Return the [X, Y] coordinate for the center point of the cell that contains the specified text.  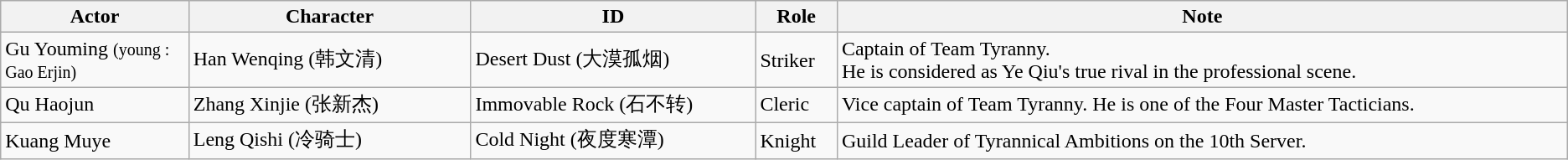
Han Wenqing (韩文清) [330, 60]
Leng Qishi (冷骑士) [330, 141]
Character [330, 17]
Qu Haojun [95, 106]
Desert Dust (大漠孤烟) [613, 60]
Cold Night (夜度寒潭) [613, 141]
Cleric [797, 106]
ID [613, 17]
Zhang Xinjie (张新杰) [330, 106]
Captain of Team Tyranny. He is considered as Ye Qiu's true rival in the professional scene. [1202, 60]
Role [797, 17]
Actor [95, 17]
Gu Youming (young : Gao Erjin) [95, 60]
Striker [797, 60]
Knight [797, 141]
Kuang Muye [95, 141]
Guild Leader of Tyrannical Ambitions on the 10th Server. [1202, 141]
Note [1202, 17]
Immovable Rock (石不转) [613, 106]
Vice captain of Team Tyranny. He is one of the Four Master Tacticians. [1202, 106]
